From the cell containing the given text, extract its center point as [x, y] coordinate. 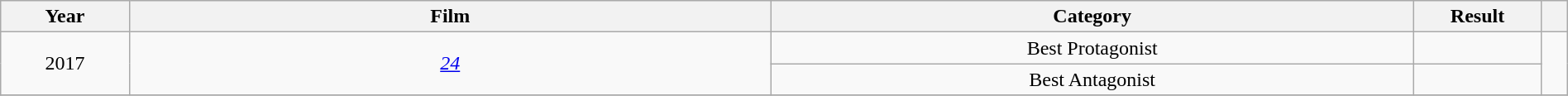
Best Protagonist [1092, 48]
Category [1092, 17]
24 [450, 64]
Film [450, 17]
Best Antagonist [1092, 79]
Result [1477, 17]
2017 [65, 64]
Year [65, 17]
